Extract the (x, y) coordinate from the center of the cell holding the provided text.  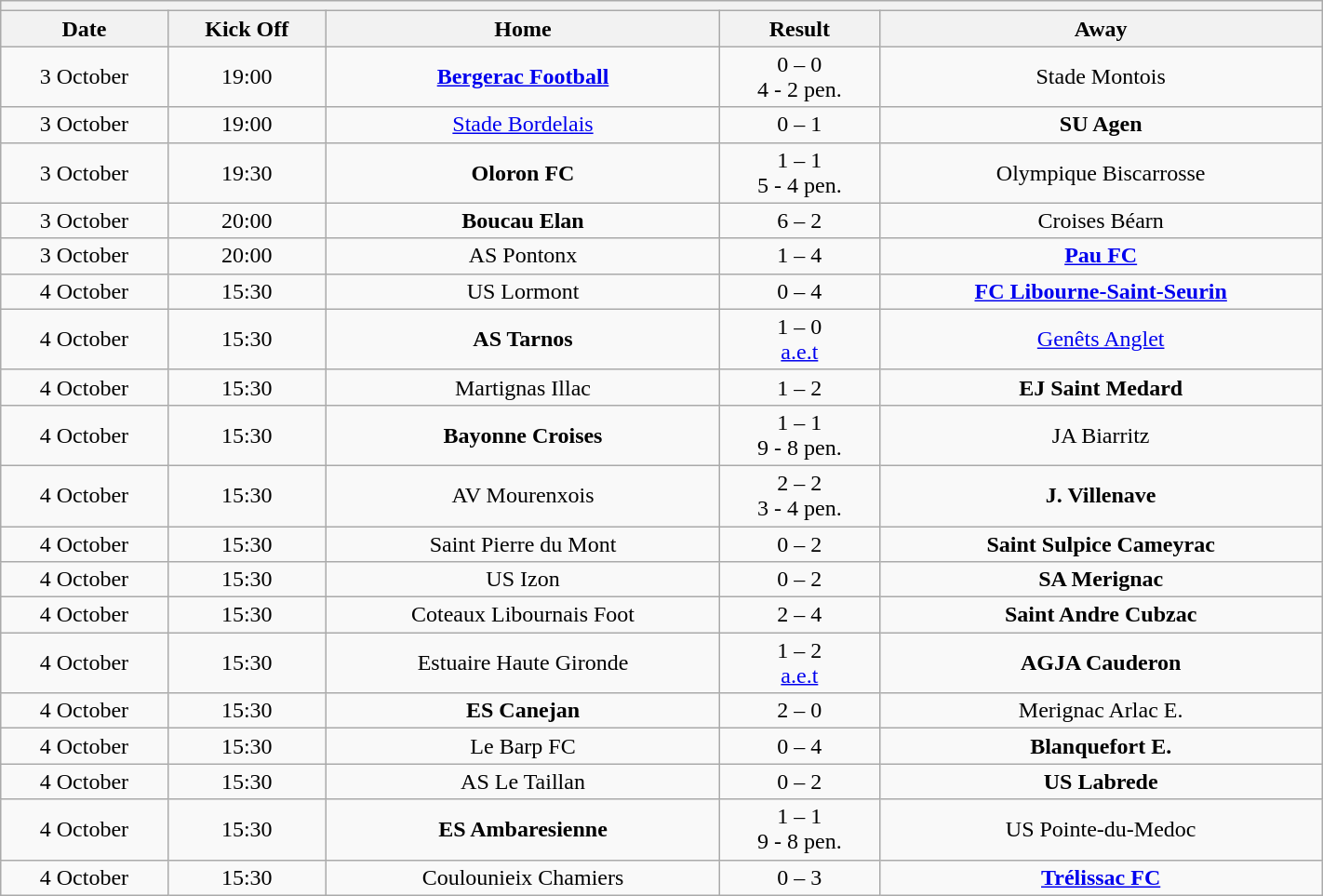
Pau FC (1101, 256)
AV Mourenxois (523, 495)
1 – 4 (800, 256)
FC Libourne-Saint-Seurin (1101, 291)
0 – 1 (800, 125)
Martignas Illac (523, 387)
1 – 1 5 - 4 pen. (800, 173)
Olympique Biscarrosse (1101, 173)
US Labrede (1101, 782)
ES Canejan (523, 711)
1 – 0 a.e.t (800, 339)
0 – 0 4 - 2 pen. (800, 76)
19:30 (247, 173)
Away (1101, 29)
Kick Off (247, 29)
SA Merignac (1101, 580)
Estuaire Haute Gironde (523, 662)
JA Biarritz (1101, 435)
Boucau Elan (523, 221)
SU Agen (1101, 125)
Coulounieix Chamiers (523, 877)
J. Villenave (1101, 495)
6 – 2 (800, 221)
0 – 3 (800, 877)
Croises Béarn (1101, 221)
2 – 0 (800, 711)
ES Ambaresienne (523, 830)
US Pointe-du-Medoc (1101, 830)
Trélissac FC (1101, 877)
AS Tarnos (523, 339)
AGJA Cauderon (1101, 662)
Bergerac Football (523, 76)
1 – 2 (800, 387)
Le Barp FC (523, 746)
US Lormont (523, 291)
Merignac Arlac E. (1101, 711)
Result (800, 29)
AS Pontonx (523, 256)
Home (523, 29)
Coteaux Libournais Foot (523, 615)
2 – 2 3 - 4 pen. (800, 495)
2 – 4 (800, 615)
Genêts Anglet (1101, 339)
Bayonne Croises (523, 435)
Saint Sulpice Cameyrac (1101, 544)
AS Le Taillan (523, 782)
Oloron FC (523, 173)
Stade Bordelais (523, 125)
Date (84, 29)
1 – 2 a.e.t (800, 662)
Saint Andre Cubzac (1101, 615)
EJ Saint Medard (1101, 387)
Stade Montois (1101, 76)
Saint Pierre du Mont (523, 544)
Blanquefort E. (1101, 746)
US Izon (523, 580)
